From the cell containing the given text, extract its center point as [x, y] coordinate. 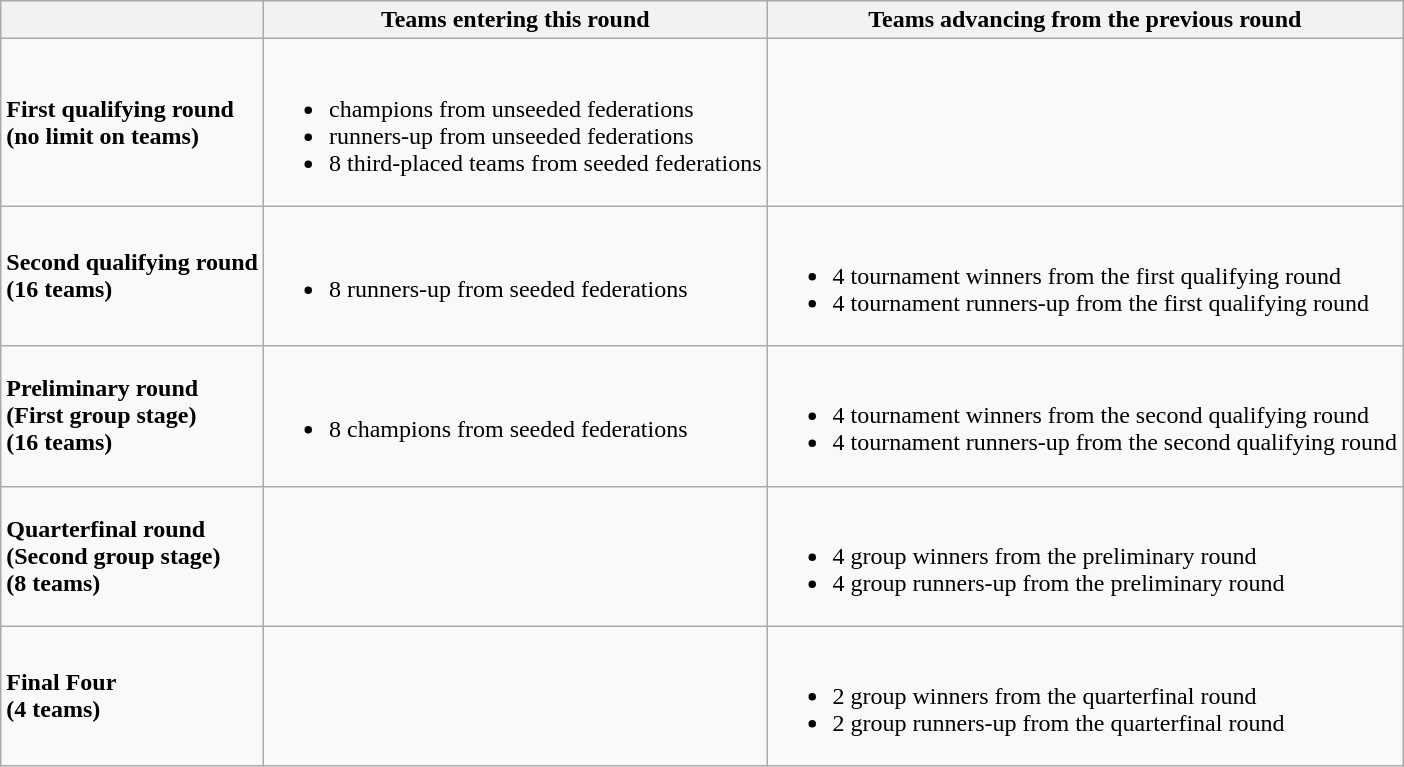
4 tournament winners from the first qualifying round4 tournament runners-up from the first qualifying round [1085, 276]
First qualifying round(no limit on teams) [132, 122]
Second qualifying round(16 teams) [132, 276]
Teams advancing from the previous round [1085, 20]
4 tournament winners from the second qualifying round4 tournament runners-up from the second qualifying round [1085, 416]
champions from unseeded federationsrunners-up from unseeded federations8 third-placed teams from seeded federations [515, 122]
8 runners-up from seeded federations [515, 276]
Final Four(4 teams) [132, 696]
4 group winners from the preliminary round4 group runners-up from the preliminary round [1085, 556]
8 champions from seeded federations [515, 416]
Preliminary round(First group stage)(16 teams) [132, 416]
Quarterfinal round(Second group stage)(8 teams) [132, 556]
2 group winners from the quarterfinal round2 group runners-up from the quarterfinal round [1085, 696]
Teams entering this round [515, 20]
